Capture the cell that displays the provided text and extract its [x, y] central coordinate. 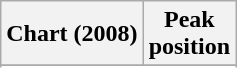
Peakposition [189, 34]
Chart (2008) [72, 34]
